Provide the [X, Y] coordinate of the cell's center where the given text is located.  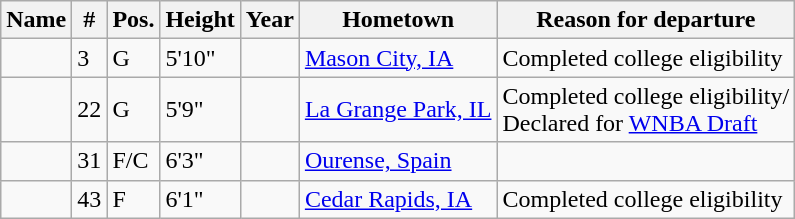
Height [200, 20]
Reason for departure [646, 20]
F [134, 199]
Completed college eligibility/Declared for WNBA Draft [646, 110]
3 [90, 58]
Year [270, 20]
La Grange Park, IL [398, 110]
Name [36, 20]
F/C [134, 161]
Mason City, IA [398, 58]
6'1" [200, 199]
Ourense, Spain [398, 161]
43 [90, 199]
6'3" [200, 161]
Hometown [398, 20]
Pos. [134, 20]
31 [90, 161]
5'9" [200, 110]
5'10" [200, 58]
Cedar Rapids, IA [398, 199]
# [90, 20]
22 [90, 110]
